Find where the given text appears and provide that cell's center as (X, Y) coordinate. 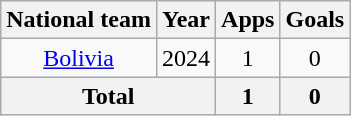
Bolivia (79, 58)
2024 (186, 58)
National team (79, 20)
Total (108, 96)
Goals (315, 20)
Year (186, 20)
Apps (248, 20)
